Output the (x, y) coordinate of the center of the cell containing the given text.  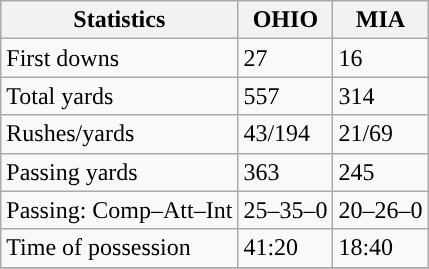
20–26–0 (380, 210)
18:40 (380, 248)
41:20 (286, 248)
557 (286, 96)
27 (286, 58)
Rushes/yards (120, 134)
OHIO (286, 20)
Passing yards (120, 172)
MIA (380, 20)
Passing: Comp–Att–Int (120, 210)
314 (380, 96)
363 (286, 172)
43/194 (286, 134)
25–35–0 (286, 210)
Statistics (120, 20)
Total yards (120, 96)
21/69 (380, 134)
245 (380, 172)
16 (380, 58)
First downs (120, 58)
Time of possession (120, 248)
